Provide the (X, Y) coordinate of the cell's center where the given text is located.  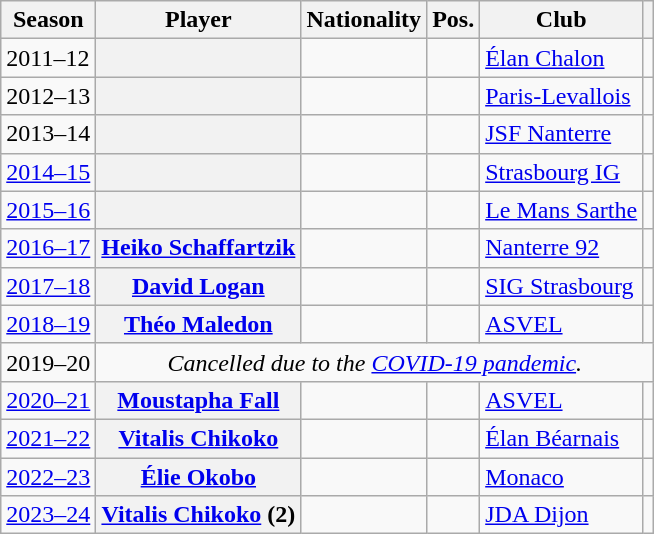
2022–23 (48, 477)
Player (198, 20)
Cancelled due to the COVID-19 pandemic. (375, 362)
2019–20 (48, 362)
2011–12 (48, 58)
Nanterre 92 (562, 248)
JDA Dijon (562, 515)
Paris-Levallois (562, 96)
Strasbourg IG (562, 172)
Pos. (454, 20)
Heiko Schaffartzik (198, 248)
Le Mans Sarthe (562, 210)
Moustapha Fall (198, 400)
2013–14 (48, 134)
2017–18 (48, 286)
2018–19 (48, 324)
Monaco (562, 477)
2015–16 (48, 210)
Élan Chalon (562, 58)
Vitalis Chikoko (198, 438)
Vitalis Chikoko (2) (198, 515)
2012–13 (48, 96)
2021–22 (48, 438)
2023–24 (48, 515)
JSF Nanterre (562, 134)
Élie Okobo (198, 477)
Club (562, 20)
SIG Strasbourg (562, 286)
2016–17 (48, 248)
Élan Béarnais (562, 438)
David Logan (198, 286)
2014–15 (48, 172)
Season (48, 20)
2020–21 (48, 400)
Nationality (364, 20)
Théo Maledon (198, 324)
